Identify which cell holds the provided text, then report its [x, y] central coordinate. 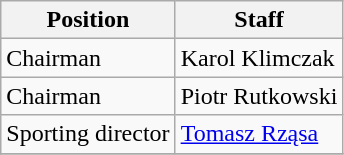
Position [88, 20]
Tomasz Rząsa [259, 134]
Staff [259, 20]
Karol Klimczak [259, 58]
Sporting director [88, 134]
Piotr Rutkowski [259, 96]
